Identify which cell holds the provided text, then report its [X, Y] central coordinate. 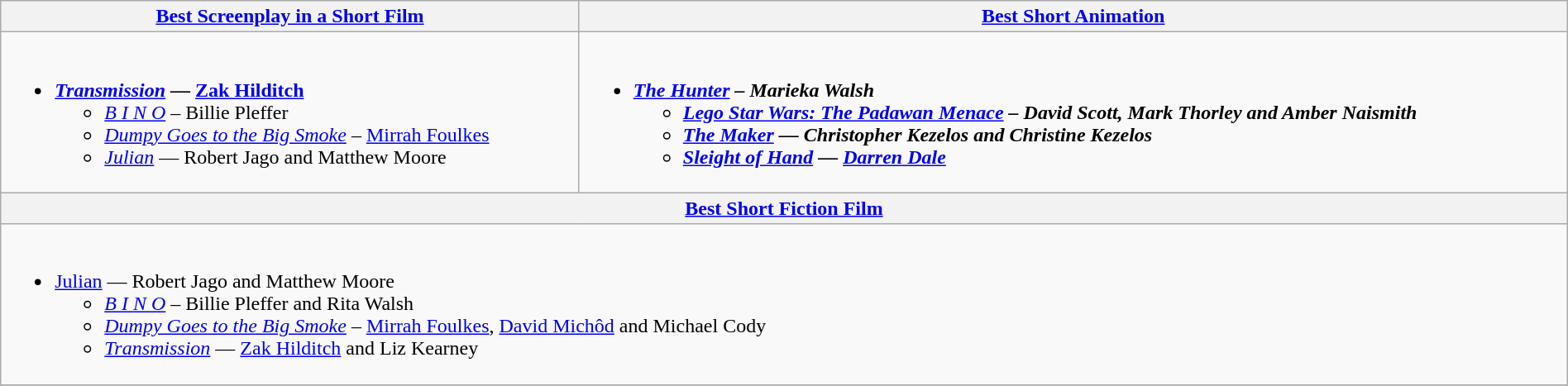
Best Screenplay in a Short Film [290, 17]
Best Short Fiction Film [784, 208]
Transmission — Zak HilditchB I N O – Billie PlefferDumpy Goes to the Big Smoke – Mirrah FoulkesJulian — Robert Jago and Matthew Moore [290, 112]
Best Short Animation [1073, 17]
